Locate the cell with the specified text and output its [X, Y] center coordinate. 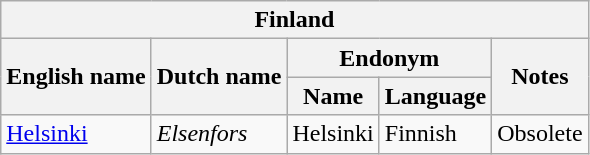
Finnish [435, 134]
Name [333, 96]
Language [435, 96]
Elsenfors [219, 134]
English name [76, 77]
Endonym [390, 58]
Dutch name [219, 77]
Obsolete [540, 134]
Notes [540, 77]
Finland [294, 20]
